Output the [x, y] coordinate of the center of the cell containing the given text.  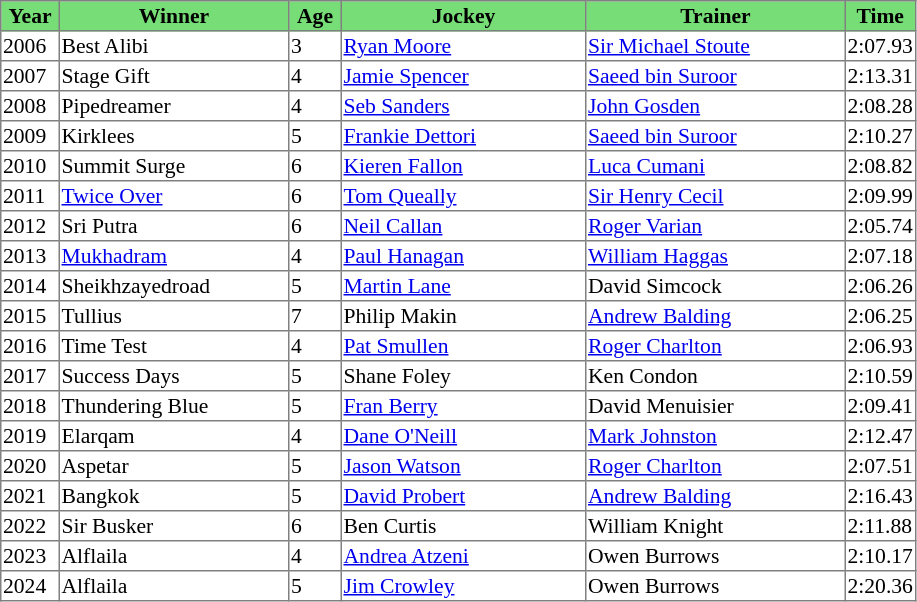
Year [30, 16]
2:08.82 [880, 166]
2022 [30, 526]
2006 [30, 46]
2:07.18 [880, 256]
3 [315, 46]
Mark Johnston [716, 436]
Roger Varian [716, 226]
Bangkok [174, 496]
2:10.59 [880, 376]
2:07.51 [880, 466]
2:09.99 [880, 196]
Jockey [463, 16]
Pat Smullen [463, 346]
Sri Putra [174, 226]
Kirklees [174, 136]
Tullius [174, 316]
2019 [30, 436]
Success Days [174, 376]
2015 [30, 316]
Martin Lane [463, 286]
David Probert [463, 496]
Sir Busker [174, 526]
Dane O'Neill [463, 436]
Time Test [174, 346]
Sir Michael Stoute [716, 46]
David Menuisier [716, 406]
Ryan Moore [463, 46]
Sir Henry Cecil [716, 196]
2:07.93 [880, 46]
2014 [30, 286]
2023 [30, 556]
2:06.25 [880, 316]
Age [315, 16]
2:16.43 [880, 496]
Pipedreamer [174, 106]
Frankie Dettori [463, 136]
Neil Callan [463, 226]
2:11.88 [880, 526]
Luca Cumani [716, 166]
Philip Makin [463, 316]
2011 [30, 196]
Ken Condon [716, 376]
7 [315, 316]
John Gosden [716, 106]
2:09.41 [880, 406]
William Haggas [716, 256]
2009 [30, 136]
2013 [30, 256]
2:20.36 [880, 586]
2:12.47 [880, 436]
Andrea Atzeni [463, 556]
2:13.31 [880, 76]
2:05.74 [880, 226]
Mukhadram [174, 256]
Paul Hanagan [463, 256]
2024 [30, 586]
Jamie Spencer [463, 76]
Seb Sanders [463, 106]
2008 [30, 106]
2017 [30, 376]
Twice Over [174, 196]
Winner [174, 16]
2018 [30, 406]
David Simcock [716, 286]
Summit Surge [174, 166]
Trainer [716, 16]
Aspetar [174, 466]
2012 [30, 226]
2010 [30, 166]
Fran Berry [463, 406]
2:10.27 [880, 136]
2007 [30, 76]
Sheikhzayedroad [174, 286]
2021 [30, 496]
Jim Crowley [463, 586]
Thundering Blue [174, 406]
2:06.26 [880, 286]
Time [880, 16]
Stage Gift [174, 76]
Shane Foley [463, 376]
2:06.93 [880, 346]
Ben Curtis [463, 526]
Kieren Fallon [463, 166]
Jason Watson [463, 466]
William Knight [716, 526]
2:10.17 [880, 556]
Best Alibi [174, 46]
Elarqam [174, 436]
Tom Queally [463, 196]
2:08.28 [880, 106]
2016 [30, 346]
2020 [30, 466]
